Detect which cell encompasses the target text, then output its (x, y) center coordinate. 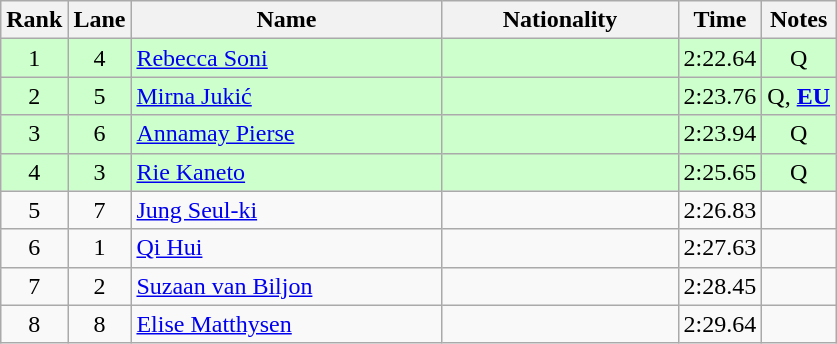
2:22.64 (720, 58)
Rebecca Soni (286, 58)
Annamay Pierse (286, 134)
Rank (34, 20)
Nationality (560, 20)
Qi Hui (286, 248)
Mirna Jukić (286, 96)
Notes (799, 20)
Lane (100, 20)
Name (286, 20)
Time (720, 20)
2:23.94 (720, 134)
2:28.45 (720, 286)
2:26.83 (720, 210)
2:27.63 (720, 248)
Elise Matthysen (286, 324)
Q, EU (799, 96)
2:25.65 (720, 172)
Suzaan van Biljon (286, 286)
2:29.64 (720, 324)
Rie Kaneto (286, 172)
Jung Seul-ki (286, 210)
2:23.76 (720, 96)
